From the cell containing the given text, extract its center point as [X, Y] coordinate. 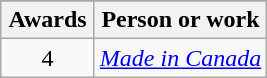
4 [48, 58]
Person or work [180, 20]
Awards [48, 20]
Made in Canada [180, 58]
